Locate the cell with the specified text and output its (X, Y) center coordinate. 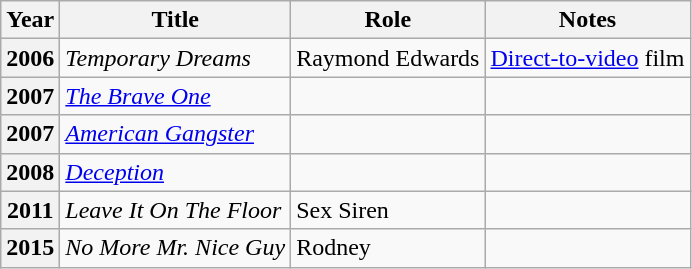
2008 (30, 172)
2011 (30, 210)
American Gangster (176, 134)
Deception (176, 172)
Sex Siren (388, 210)
Leave It On The Floor (176, 210)
Role (388, 20)
2006 (30, 58)
Notes (588, 20)
Year (30, 20)
2015 (30, 248)
No More Mr. Nice Guy (176, 248)
The Brave One (176, 96)
Temporary Dreams (176, 58)
Direct-to-video film (588, 58)
Raymond Edwards (388, 58)
Title (176, 20)
Rodney (388, 248)
